From the cell containing the given text, extract its center point as (X, Y) coordinate. 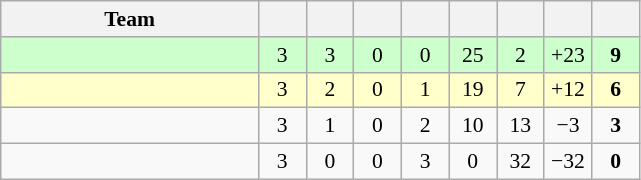
10 (473, 126)
Team (130, 19)
+23 (568, 55)
7 (520, 90)
−32 (568, 162)
+12 (568, 90)
−3 (568, 126)
25 (473, 55)
19 (473, 90)
9 (616, 55)
13 (520, 126)
32 (520, 162)
6 (616, 90)
